Find where the given text appears and provide that cell's center as (X, Y) coordinate. 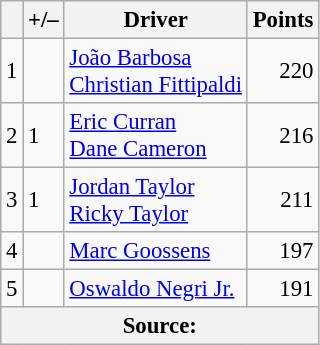
Driver (156, 20)
220 (282, 72)
João Barbosa Christian Fittipaldi (156, 72)
5 (12, 289)
4 (12, 251)
Oswaldo Negri Jr. (156, 289)
Jordan Taylor Ricky Taylor (156, 200)
2 (12, 136)
191 (282, 289)
197 (282, 251)
211 (282, 200)
Points (282, 20)
Marc Goossens (156, 251)
3 (12, 200)
Eric Curran Dane Cameron (156, 136)
+/– (44, 20)
216 (282, 136)
